Scan for the cell matching the given text and deliver its (X, Y) coordinate at center. 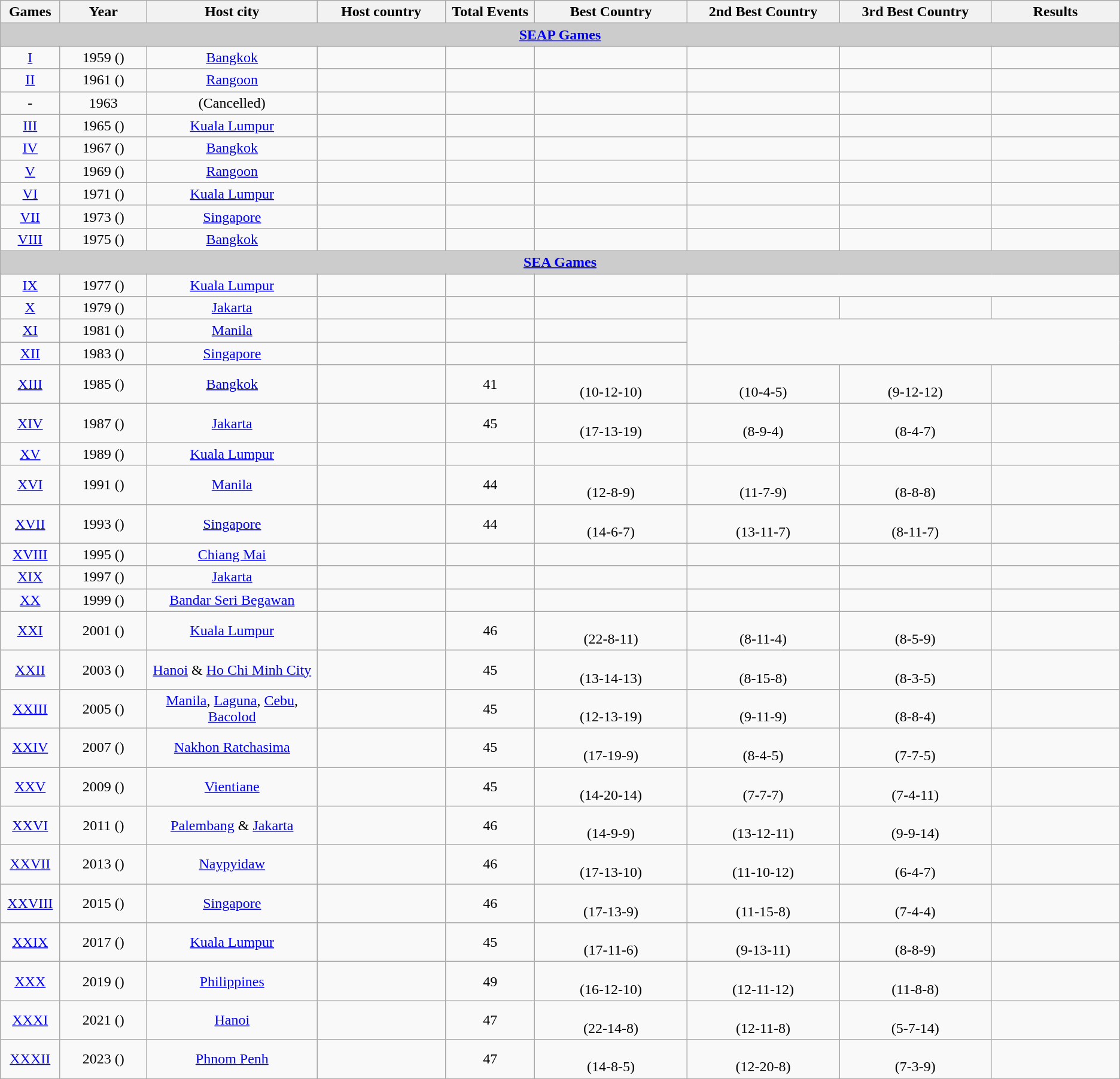
2021 () (104, 1020)
41 (491, 384)
Phnom Penh (232, 1059)
Total Events (491, 12)
(12-20-8) (763, 1059)
(8-5-9) (915, 630)
XXV (30, 786)
SEAP Games (560, 35)
(7-7-5) (915, 748)
VI (30, 194)
II (30, 80)
1991 () (104, 484)
(9-13-11) (763, 943)
Bandar Seri Begawan (232, 600)
2009 () (104, 786)
I (30, 57)
2013 () (104, 865)
(11-15-8) (763, 903)
(5-7-14) (915, 1020)
Host country (382, 12)
(14-20-14) (611, 786)
1995 () (104, 554)
Chiang Mai (232, 554)
SEA Games (560, 262)
(10-12-10) (611, 384)
2015 () (104, 903)
Hanoi & Ho Chi Minh City (232, 670)
(Cancelled) (232, 103)
1973 () (104, 217)
(17-11-6) (611, 943)
XX (30, 600)
(7-4-11) (915, 786)
(8-4-5) (763, 748)
(8-8-9) (915, 943)
2003 () (104, 670)
1967 () (104, 148)
1985 () (104, 384)
3rd Best Country (915, 12)
XV (30, 454)
1977 () (104, 285)
(22-8-11) (611, 630)
(12-11-12) (763, 981)
1987 () (104, 423)
(10-4-5) (763, 384)
1997 () (104, 577)
1969 () (104, 171)
Nakhon Ratchasima (232, 748)
2011 () (104, 825)
1961 () (104, 80)
(7-4-4) (915, 903)
(9-9-14) (915, 825)
(17-13-9) (611, 903)
XXII (30, 670)
(12-13-19) (611, 708)
Philippines (232, 981)
(8-11-4) (763, 630)
XXVI (30, 825)
(11-8-8) (915, 981)
1983 () (104, 353)
Manila, Laguna, Cebu, Bacolod (232, 708)
(14-9-9) (611, 825)
1999 () (104, 600)
1975 () (104, 239)
2001 () (104, 630)
(9-11-9) (763, 708)
(17-13-10) (611, 865)
(11-10-12) (763, 865)
1965 () (104, 126)
XXVIII (30, 903)
(8-11-7) (915, 524)
(17-19-9) (611, 748)
1971 () (104, 194)
Naypyidaw (232, 865)
IV (30, 148)
Best Country (611, 12)
X (30, 308)
IX (30, 285)
(17-13-19) (611, 423)
1993 () (104, 524)
VIII (30, 239)
XVI (30, 484)
(8-9-4) (763, 423)
(7-7-7) (763, 786)
(12-8-9) (611, 484)
2005 () (104, 708)
Hanoi (232, 1020)
Palembang & Jakarta (232, 825)
(16-12-10) (611, 981)
(14-6-7) (611, 524)
2019 () (104, 981)
(8-8-4) (915, 708)
(9-12-12) (915, 384)
XXXI (30, 1020)
(11-7-9) (763, 484)
XII (30, 353)
1979 () (104, 308)
XVII (30, 524)
(6-4-7) (915, 865)
2nd Best Country (763, 12)
V (30, 171)
Results (1055, 12)
(8-15-8) (763, 670)
XIII (30, 384)
(8-3-5) (915, 670)
2007 () (104, 748)
1959 () (104, 57)
XXX (30, 981)
- (30, 103)
(14-8-5) (611, 1059)
2017 () (104, 943)
XI (30, 331)
(13-11-7) (763, 524)
XIV (30, 423)
(8-4-7) (915, 423)
III (30, 126)
1963 (104, 103)
(13-14-13) (611, 670)
XXIII (30, 708)
(22-14-8) (611, 1020)
1989 () (104, 454)
Year (104, 12)
(13-12-11) (763, 825)
2023 () (104, 1059)
(8-8-8) (915, 484)
XVIII (30, 554)
XXVII (30, 865)
Games (30, 12)
XXIX (30, 943)
49 (491, 981)
(12-11-8) (763, 1020)
XXXII (30, 1059)
(7-3-9) (915, 1059)
Host city (232, 12)
1981 () (104, 331)
XXIV (30, 748)
Vientiane (232, 786)
VII (30, 217)
XIX (30, 577)
XXI (30, 630)
